Scan for the cell matching the given text and deliver its [x, y] coordinate at center. 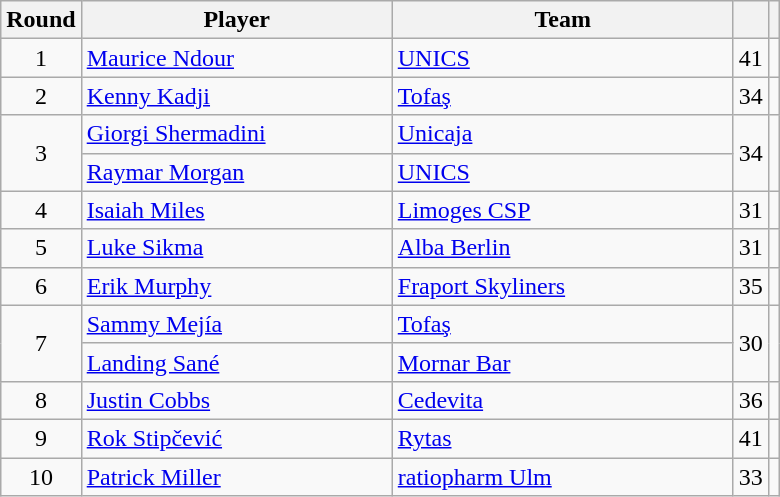
35 [750, 286]
Erik Murphy [236, 286]
Luke Sikma [236, 248]
Cedevita [562, 400]
30 [750, 343]
10 [41, 477]
Raymar Morgan [236, 172]
Patrick Miller [236, 477]
Alba Berlin [562, 248]
7 [41, 343]
Fraport Skyliners [562, 286]
2 [41, 96]
4 [41, 210]
Unicaja [562, 134]
Team [562, 20]
6 [41, 286]
9 [41, 438]
8 [41, 400]
Landing Sané [236, 362]
1 [41, 58]
Rok Stipčević [236, 438]
Round [41, 20]
33 [750, 477]
Giorgi Shermadini [236, 134]
Player [236, 20]
Limoges CSP [562, 210]
ratiopharm Ulm [562, 477]
36 [750, 400]
Isaiah Miles [236, 210]
Mornar Bar [562, 362]
Justin Cobbs [236, 400]
Sammy Mejía [236, 324]
3 [41, 153]
Kenny Kadji [236, 96]
Maurice Ndour [236, 58]
5 [41, 248]
Rytas [562, 438]
